Capture the cell that displays the provided text and extract its [x, y] central coordinate. 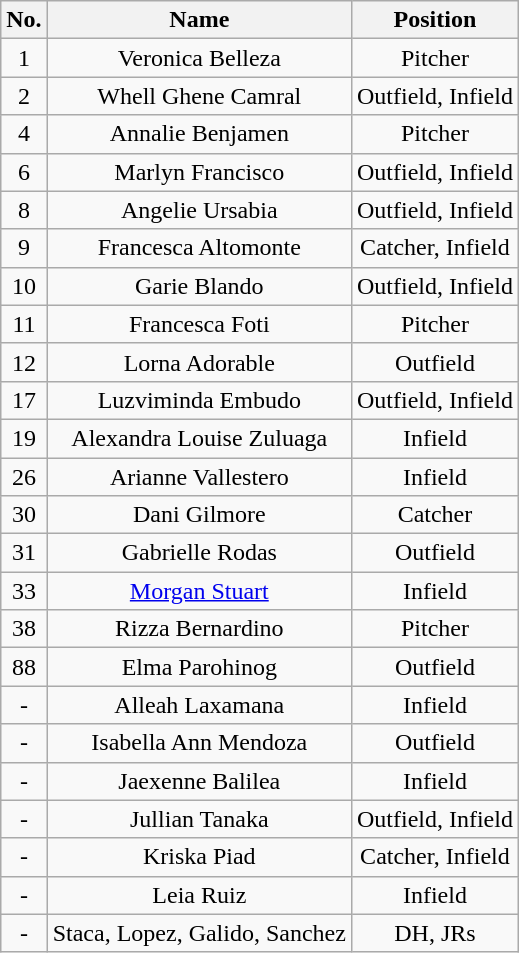
No. [24, 20]
1 [24, 58]
Whell Ghene Camral [199, 96]
11 [24, 324]
Francesca Foti [199, 324]
30 [24, 515]
Veronica Belleza [199, 58]
Angelie Ursabia [199, 210]
Marlyn Francisco [199, 172]
19 [24, 438]
Lorna Adorable [199, 362]
33 [24, 591]
Alleah Laxamana [199, 705]
10 [24, 286]
Isabella Ann Mendoza [199, 743]
26 [24, 477]
Name [199, 20]
Elma Parohinog [199, 667]
Position [434, 20]
Leia Ruiz [199, 895]
Rizza Bernardino [199, 629]
Francesca Altomonte [199, 248]
4 [24, 134]
2 [24, 96]
Luzviminda Embudo [199, 400]
12 [24, 362]
DH, JRs [434, 933]
Alexandra Louise Zuluaga [199, 438]
Garie Blando [199, 286]
31 [24, 553]
17 [24, 400]
Jaexenne Balilea [199, 781]
Dani Gilmore [199, 515]
Staca, Lopez, Galido, Sanchez [199, 933]
8 [24, 210]
6 [24, 172]
Arianne Vallestero [199, 477]
38 [24, 629]
Morgan Stuart [199, 591]
Jullian Tanaka [199, 819]
Kriska Piad [199, 857]
Annalie Benjamen [199, 134]
Catcher [434, 515]
9 [24, 248]
88 [24, 667]
Gabrielle Rodas [199, 553]
